Capture the cell that displays the provided text and extract its (x, y) central coordinate. 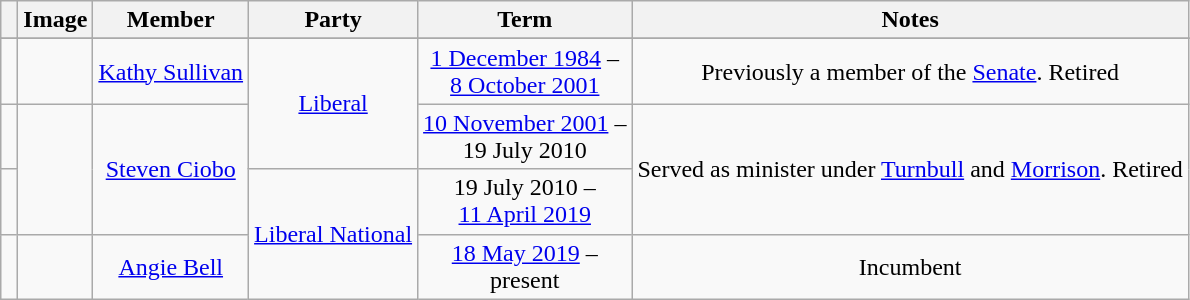
Liberal National (334, 234)
Notes (910, 20)
Image (56, 20)
1 December 1984 –8 October 2001 (525, 72)
Liberal (334, 104)
10 November 2001 –19 July 2010 (525, 136)
Previously a member of the Senate. Retired (910, 72)
19 July 2010 –11 April 2019 (525, 202)
Member (171, 20)
Party (334, 20)
Term (525, 20)
18 May 2019 –present (525, 266)
Steven Ciobo (171, 169)
Incumbent (910, 266)
Served as minister under Turnbull and Morrison. Retired (910, 169)
Angie Bell (171, 266)
Kathy Sullivan (171, 72)
